Search for the cell housing the specified text and yield its [X, Y] center coordinate. 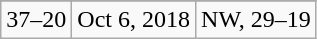
37–20 [36, 20]
Oct 6, 2018 [134, 20]
NW, 29–19 [256, 20]
